Return the (X, Y) coordinate for the center point of the cell that contains the specified text.  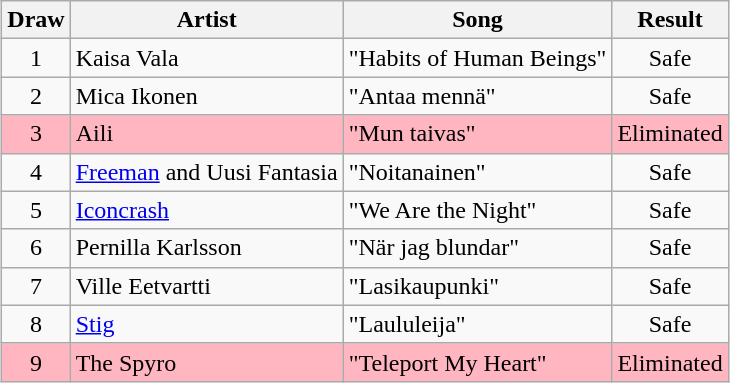
9 (36, 362)
Artist (206, 20)
The Spyro (206, 362)
Pernilla Karlsson (206, 248)
"Habits of Human Beings" (478, 58)
Draw (36, 20)
"Teleport My Heart" (478, 362)
Iconcrash (206, 210)
Freeman and Uusi Fantasia (206, 172)
"Mun taivas" (478, 134)
"Lasikaupunki" (478, 286)
7 (36, 286)
Kaisa Vala (206, 58)
1 (36, 58)
Result (670, 20)
Stig (206, 324)
5 (36, 210)
6 (36, 248)
"We Are the Night" (478, 210)
"Noitanainen" (478, 172)
"När jag blundar" (478, 248)
8 (36, 324)
Ville Eetvartti (206, 286)
Song (478, 20)
Mica Ikonen (206, 96)
3 (36, 134)
"Antaa mennä" (478, 96)
2 (36, 96)
Aili (206, 134)
4 (36, 172)
"Laululeija" (478, 324)
